Find where the given text appears and provide that cell's center as [X, Y] coordinate. 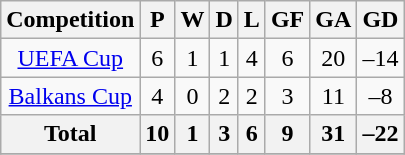
D [224, 20]
UEFA Cup [70, 58]
W [192, 20]
–8 [380, 96]
L [252, 20]
P [158, 20]
Competition [70, 20]
GF [287, 20]
11 [334, 96]
GA [334, 20]
Balkans Cup [70, 96]
10 [158, 134]
–22 [380, 134]
31 [334, 134]
9 [287, 134]
0 [192, 96]
GD [380, 20]
Total [70, 134]
–14 [380, 58]
20 [334, 58]
